For the text-containing cell, return its midpoint in (x, y) coordinate format. 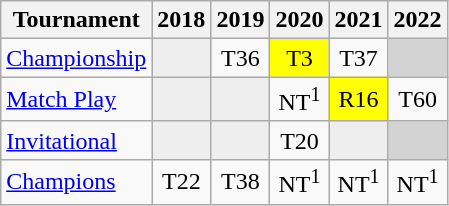
2020 (300, 20)
T3 (300, 58)
T38 (240, 182)
Champions (76, 182)
Match Play (76, 100)
R16 (358, 100)
Tournament (76, 20)
2019 (240, 20)
T22 (182, 182)
T60 (418, 100)
2022 (418, 20)
Championship (76, 58)
2021 (358, 20)
T37 (358, 58)
T36 (240, 58)
Invitational (76, 140)
2018 (182, 20)
T20 (300, 140)
